From the cell containing the given text, extract its center point as (x, y) coordinate. 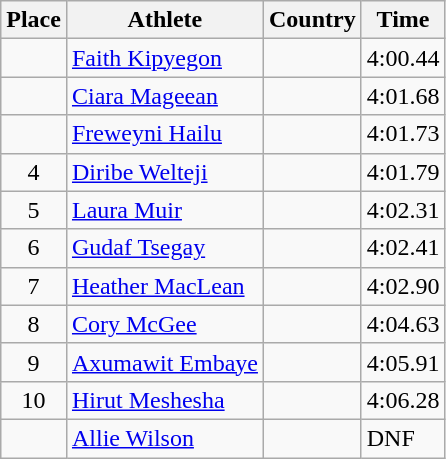
Allie Wilson (164, 438)
Laura Muir (164, 210)
DNF (403, 438)
Place (34, 20)
Diribe Welteji (164, 172)
4:02.41 (403, 248)
7 (34, 286)
Freweyni Hailu (164, 134)
Faith Kipyegon (164, 58)
4:02.31 (403, 210)
Heather MacLean (164, 286)
Axumawit Embaye (164, 362)
4:01.73 (403, 134)
Cory McGee (164, 324)
4:00.44 (403, 58)
Ciara Mageean (164, 96)
4:06.28 (403, 400)
Country (312, 20)
Athlete (164, 20)
Hirut Meshesha (164, 400)
4:01.79 (403, 172)
9 (34, 362)
8 (34, 324)
Time (403, 20)
4 (34, 172)
10 (34, 400)
4:04.63 (403, 324)
5 (34, 210)
4:05.91 (403, 362)
Gudaf Tsegay (164, 248)
6 (34, 248)
4:02.90 (403, 286)
4:01.68 (403, 96)
